Identify which cell holds the provided text, then report its (x, y) central coordinate. 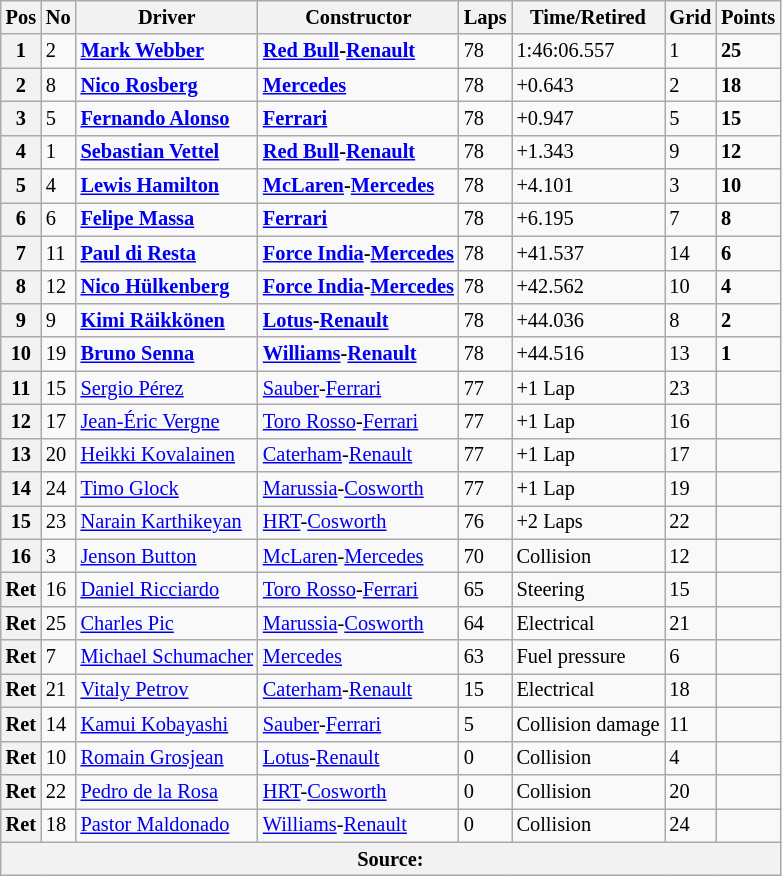
Pos (21, 17)
65 (486, 589)
Pastor Maldonado (167, 825)
Charles Pic (167, 623)
Nico Rosberg (167, 85)
+41.537 (588, 253)
+6.195 (588, 219)
Sergio Pérez (167, 388)
+42.562 (588, 287)
Points (748, 17)
Kamui Kobayashi (167, 724)
Time/Retired (588, 17)
+44.036 (588, 320)
+0.947 (588, 118)
Jenson Button (167, 556)
1:46:06.557 (588, 51)
Vitaly Petrov (167, 690)
Sebastian Vettel (167, 152)
Driver (167, 17)
+4.101 (588, 186)
Jean-Éric Vergne (167, 421)
Pedro de la Rosa (167, 791)
70 (486, 556)
76 (486, 522)
No (58, 17)
+44.516 (588, 354)
Bruno Senna (167, 354)
Steering (588, 589)
Fuel pressure (588, 657)
Kimi Räikkönen (167, 320)
Source: (390, 859)
Grid (690, 17)
Timo Glock (167, 489)
Romain Grosjean (167, 758)
64 (486, 623)
Constructor (358, 17)
Laps (486, 17)
+0.643 (588, 85)
Paul di Resta (167, 253)
Mark Webber (167, 51)
Nico Hülkenberg (167, 287)
+1.343 (588, 152)
+2 Laps (588, 522)
Michael Schumacher (167, 657)
Narain Karthikeyan (167, 522)
Daniel Ricciardo (167, 589)
Fernando Alonso (167, 118)
63 (486, 657)
Collision damage (588, 724)
Felipe Massa (167, 219)
Lewis Hamilton (167, 186)
Heikki Kovalainen (167, 455)
